Return (X, Y) of the center of cell containing provided text 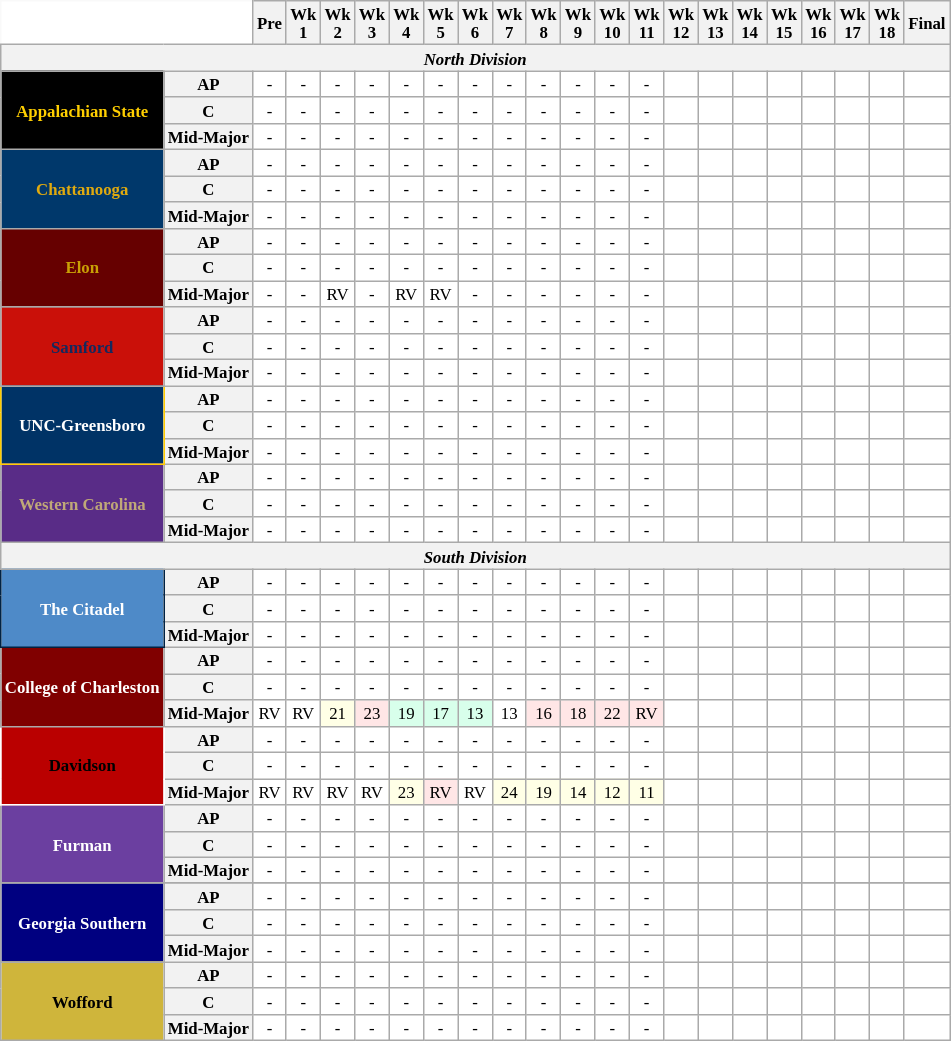
18 (578, 713)
Wk3 (372, 23)
South Division (476, 556)
14 (578, 792)
11 (646, 792)
Wk17 (852, 23)
Furman (82, 844)
Wk6 (475, 23)
Wk10 (612, 23)
Wk8 (543, 23)
17 (440, 713)
Wk13 (715, 23)
Wk15 (784, 23)
Wk12 (681, 23)
Wk16 (818, 23)
The Citadel (82, 608)
Wk7 (509, 23)
16 (543, 713)
UNC-Greensboro (82, 426)
Wk4 (406, 23)
Davidson (82, 766)
Wk14 (749, 23)
Georgia Southern (82, 924)
North Division (476, 58)
Samford (82, 346)
Wk2 (337, 23)
Elon (82, 268)
Western Carolina (82, 504)
Wk9 (578, 23)
Appalachian State (82, 110)
Wk11 (646, 23)
Wk1 (303, 23)
12 (612, 792)
Wk18 (887, 23)
Wk5 (440, 23)
24 (509, 792)
22 (612, 713)
Final (927, 23)
Chattanooga (82, 190)
College of Charleston (82, 688)
21 (337, 713)
Wofford (82, 1002)
Pre (270, 23)
